Scan for the cell matching the given text and deliver its (X, Y) coordinate at center. 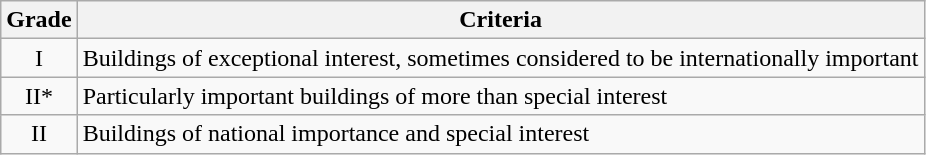
II* (39, 96)
Buildings of national importance and special interest (500, 134)
Buildings of exceptional interest, sometimes considered to be internationally important (500, 58)
Criteria (500, 20)
I (39, 58)
Grade (39, 20)
Particularly important buildings of more than special interest (500, 96)
II (39, 134)
